Provide the (x, y) coordinate of the cell's center where the given text is located.  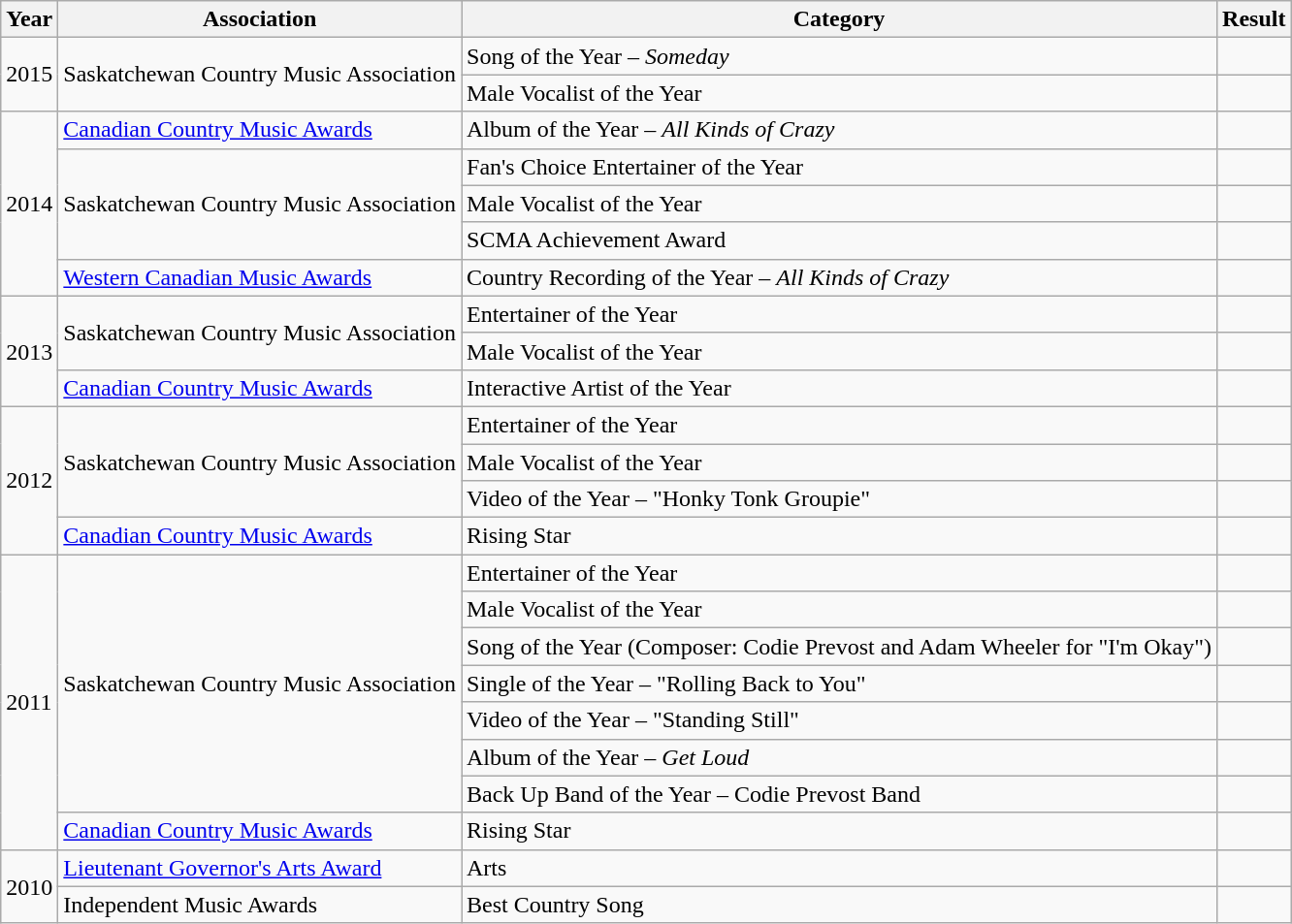
Interactive Artist of the Year (840, 388)
2012 (29, 480)
Association (260, 19)
Independent Music Awards (260, 905)
Western Canadian Music Awards (260, 277)
Back Up Band of the Year – Codie Prevost Band (840, 794)
Song of the Year (Composer: Codie Prevost and Adam Wheeler for "I'm Okay") (840, 647)
SCMA Achievement Award (840, 240)
Video of the Year – "Standing Still" (840, 720)
2013 (29, 351)
Song of the Year – Someday (840, 56)
Category (840, 19)
2010 (29, 886)
Album of the Year – All Kinds of Crazy (840, 130)
Lieutenant Governor's Arts Award (260, 868)
2014 (29, 204)
Arts (840, 868)
Single of the Year – "Rolling Back to You" (840, 684)
Year (29, 19)
Result (1254, 19)
2011 (29, 702)
2015 (29, 75)
Best Country Song (840, 905)
Album of the Year – Get Loud (840, 757)
Fan's Choice Entertainer of the Year (840, 167)
Video of the Year – "Honky Tonk Groupie" (840, 499)
Country Recording of the Year – All Kinds of Crazy (840, 277)
